Extract the (x, y) coordinate from the center of the cell holding the provided text.  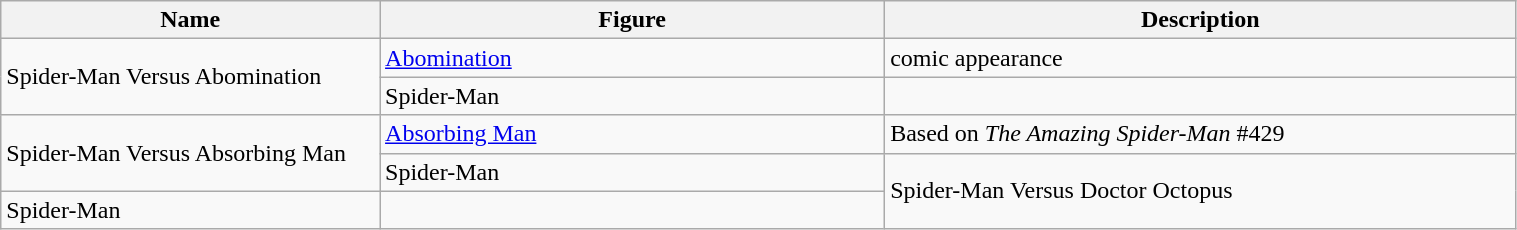
comic appearance (1200, 58)
Based on The Amazing Spider-Man #429 (1200, 134)
Spider-Man Versus Doctor Octopus (1200, 191)
Name (190, 20)
Spider-Man Versus Abomination (190, 77)
Absorbing Man (632, 134)
Spider-Man Versus Absorbing Man (190, 153)
Figure (632, 20)
Abomination (632, 58)
Description (1200, 20)
